Return (X, Y) of the center of cell containing provided text 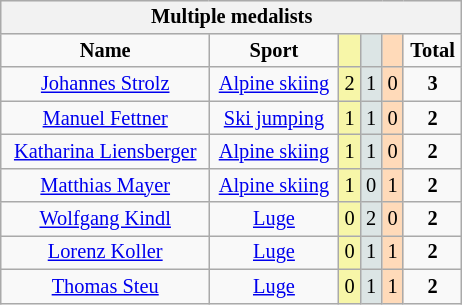
Manuel Fettner (105, 118)
Wolfgang Kindl (105, 219)
Sport (274, 51)
Ski jumping (274, 118)
Johannes Strolz (105, 84)
Katharina Liensberger (105, 152)
Thomas Steu (105, 286)
Lorenz Koller (105, 253)
Matthias Mayer (105, 185)
3 (432, 84)
Total (432, 51)
Name (105, 51)
Multiple medalists (231, 17)
